From the cell containing the given text, extract its center point as [X, Y] coordinate. 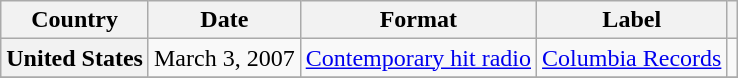
Contemporary hit radio [418, 58]
Label [632, 20]
Date [224, 20]
March 3, 2007 [224, 58]
Country [75, 20]
Columbia Records [632, 58]
United States [75, 58]
Format [418, 20]
